Provide the (x, y) coordinate of the cell's center where the given text is located.  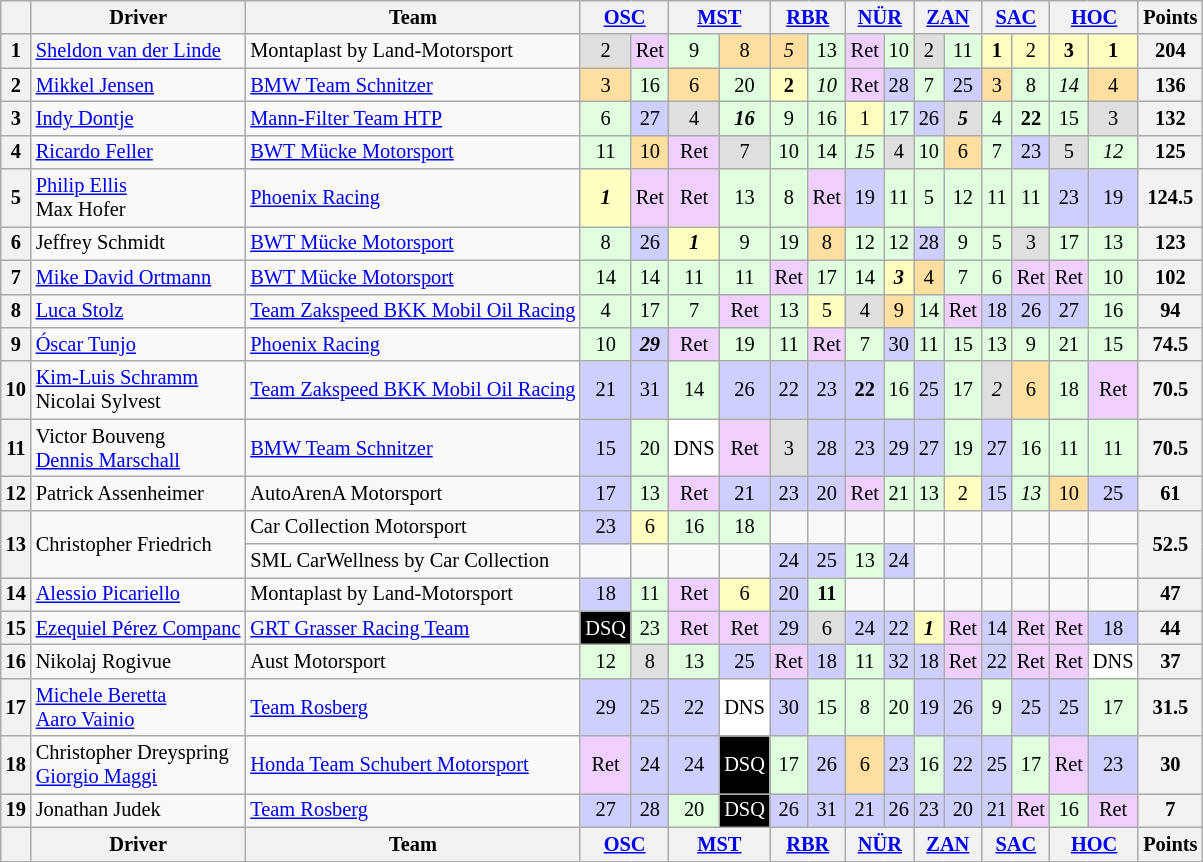
37 (1170, 661)
Victor Bouveng Dennis Marschall (138, 448)
Philip Ellis Max Hofer (138, 198)
Car Collection Motorsport (412, 527)
74.5 (1170, 344)
124.5 (1170, 198)
Nikolaj Rogivue (138, 661)
204 (1170, 51)
Óscar Tunjo (138, 344)
102 (1170, 277)
125 (1170, 152)
SML CarWellness by Car Collection (412, 561)
Sheldon van der Linde (138, 51)
Jonathan Judek (138, 810)
Ezequiel Pérez Companc (138, 628)
Mann-Filter Team HTP (412, 118)
44 (1170, 628)
52.5 (1170, 544)
132 (1170, 118)
Indy Dontje (138, 118)
GRT Grasser Racing Team (412, 628)
61 (1170, 493)
31.5 (1170, 707)
Patrick Assenheimer (138, 493)
94 (1170, 311)
136 (1170, 85)
123 (1170, 243)
Alessio Picariello (138, 594)
Michele Beretta Aaro Vainio (138, 707)
Aust Motorsport (412, 661)
32 (899, 661)
Christopher Dreyspring Giorgio Maggi (138, 765)
Luca Stolz (138, 311)
Mikkel Jensen (138, 85)
Kim-Luis Schramm Nicolai Sylvest (138, 390)
Jeffrey Schmidt (138, 243)
Christopher Friedrich (138, 544)
Ricardo Feller (138, 152)
47 (1170, 594)
Mike David Ortmann (138, 277)
Honda Team Schubert Motorsport (412, 765)
AutoArenA Motorsport (412, 493)
